Provide the [x, y] coordinate of the cell's center where the given text is located.  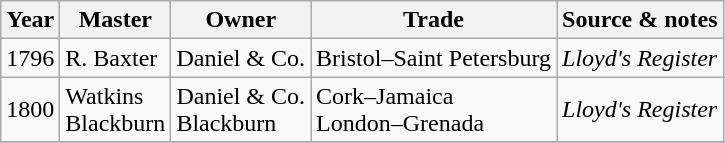
R. Baxter [116, 58]
Trade [434, 20]
Cork–JamaicaLondon–Grenada [434, 110]
Bristol–Saint Petersburg [434, 58]
Source & notes [640, 20]
Year [30, 20]
Master [116, 20]
WatkinsBlackburn [116, 110]
1800 [30, 110]
Owner [241, 20]
Daniel & Co.Blackburn [241, 110]
1796 [30, 58]
Daniel & Co. [241, 58]
